Provide the (X, Y) coordinate of the cell's center where the given text is located.  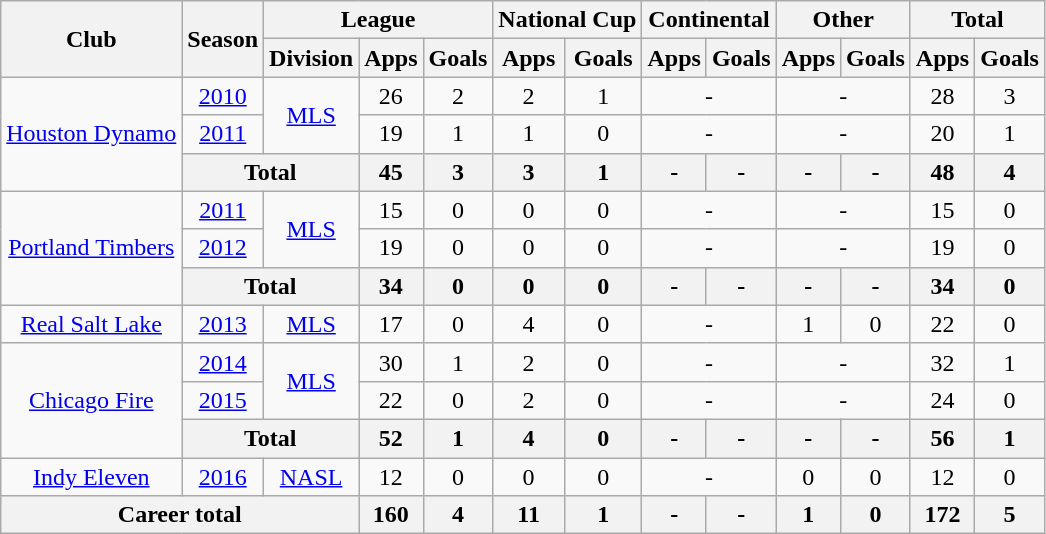
2010 (223, 96)
League (378, 20)
Club (92, 39)
2012 (223, 248)
Season (223, 39)
Indy Eleven (92, 477)
5 (1010, 515)
Chicago Fire (92, 400)
20 (942, 134)
48 (942, 172)
30 (391, 362)
2013 (223, 324)
Portland Timbers (92, 248)
Division (312, 58)
160 (391, 515)
45 (391, 172)
2015 (223, 400)
28 (942, 96)
NASL (312, 477)
2014 (223, 362)
172 (942, 515)
17 (391, 324)
Houston Dynamo (92, 134)
24 (942, 400)
Career total (180, 515)
56 (942, 438)
2016 (223, 477)
Real Salt Lake (92, 324)
26 (391, 96)
11 (529, 515)
52 (391, 438)
32 (942, 362)
National Cup (568, 20)
Other (843, 20)
Continental (709, 20)
